Scan for the cell matching the given text and deliver its [x, y] coordinate at center. 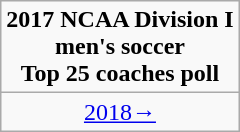
2018→ [120, 112]
2017 NCAA Division Imen's soccerTop 25 coaches poll [120, 47]
